Return (x, y) of the center of cell containing provided text 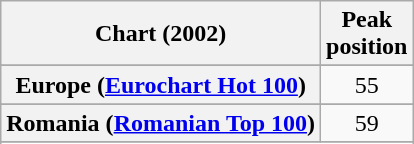
Romania (Romanian Top 100) (161, 123)
Peakposition (367, 34)
Europe (Eurochart Hot 100) (161, 85)
55 (367, 85)
Chart (2002) (161, 34)
59 (367, 123)
